Determine the (x, y) coordinate at the center of the cell enclosing the given text.  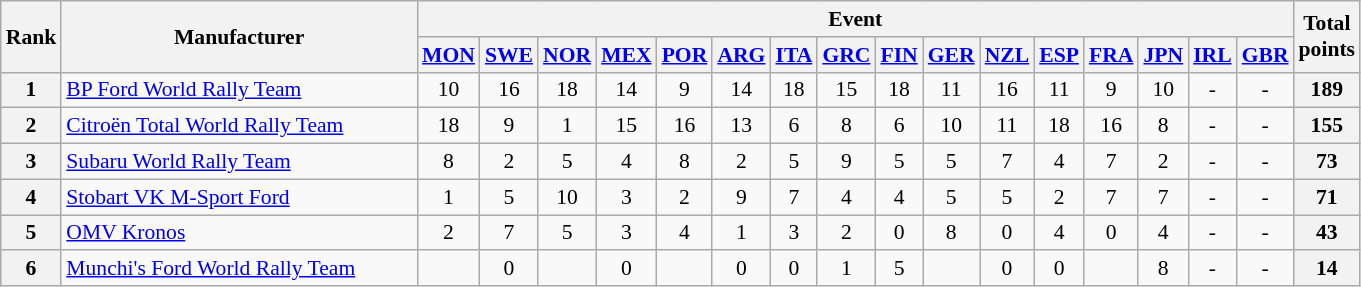
Stobart VK M-Sport Ford (239, 197)
Munchi's Ford World Rally Team (239, 269)
ESP (1059, 55)
Citroën Total World Rally Team (239, 126)
Totalpoints (1328, 36)
MON (448, 55)
155 (1328, 126)
JPN (1163, 55)
POR (685, 55)
FIN (898, 55)
GBR (1266, 55)
NZL (1008, 55)
Manufacturer (239, 36)
13 (741, 126)
Rank (32, 36)
BP Ford World Rally Team (239, 90)
SWE (509, 55)
FRA (1111, 55)
73 (1328, 162)
189 (1328, 90)
71 (1328, 197)
Subaru World Rally Team (239, 162)
MEX (626, 55)
43 (1328, 233)
GER (952, 55)
IRL (1212, 55)
ARG (741, 55)
OMV Kronos (239, 233)
ITA (794, 55)
Event (856, 19)
NOR (567, 55)
GRC (846, 55)
